From the cell containing the given text, extract its center point as (X, Y) coordinate. 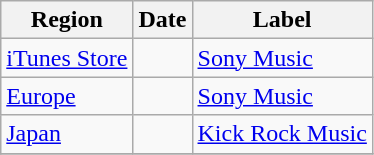
iTunes Store (67, 58)
Label (282, 20)
Kick Rock Music (282, 134)
Europe (67, 96)
Region (67, 20)
Date (162, 20)
Japan (67, 134)
